Scan for the cell matching the given text and deliver its [x, y] coordinate at center. 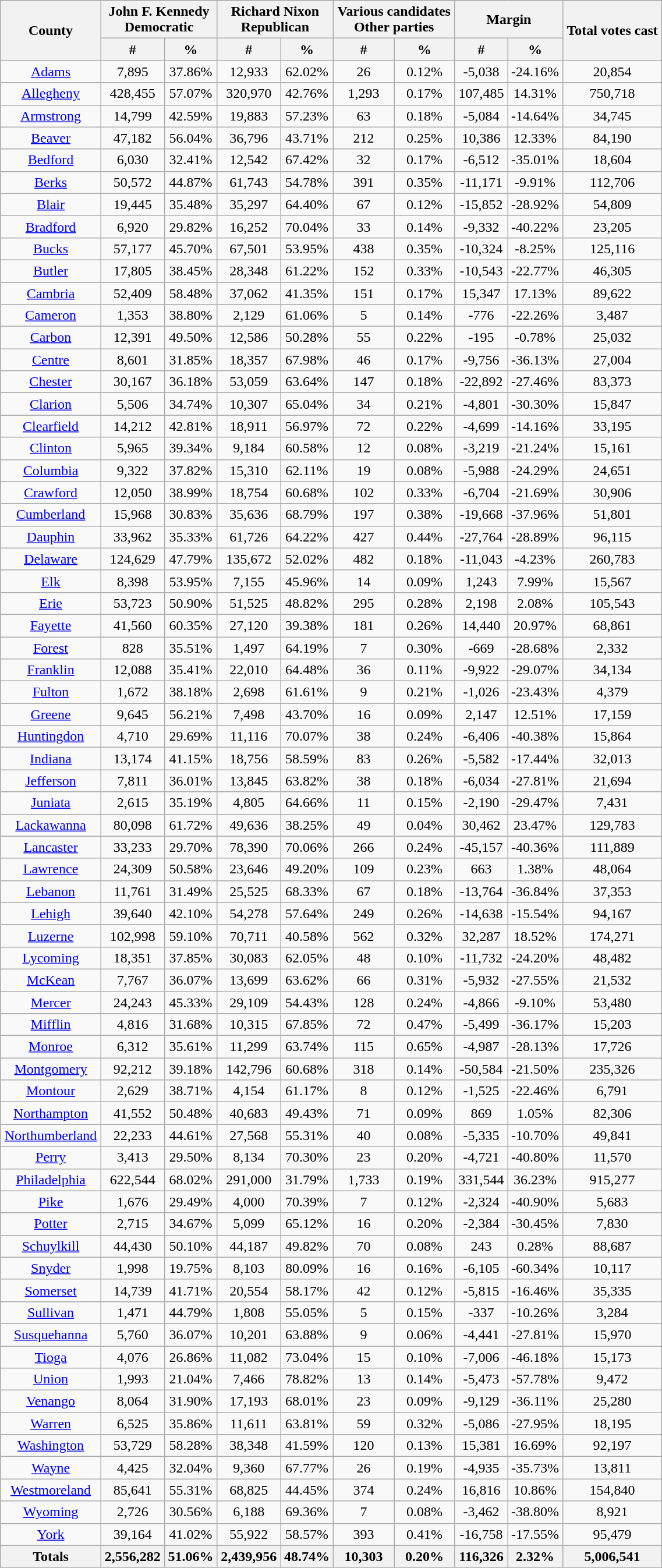
19,445 [133, 204]
2,198 [481, 603]
11,611 [249, 1424]
154,840 [612, 1490]
39.18% [191, 1069]
3,413 [133, 1158]
-5,335 [481, 1135]
Crawford [51, 493]
41.15% [191, 759]
67.42% [307, 160]
92,212 [133, 1069]
26.86% [191, 1357]
9,645 [133, 714]
62.02% [307, 72]
0.47% [425, 1025]
95,479 [612, 1534]
31.85% [191, 360]
55 [363, 338]
2.08% [536, 603]
46,305 [612, 271]
2,715 [133, 1224]
Totals [51, 1556]
67,501 [249, 249]
-669 [481, 648]
11 [363, 803]
-46.18% [536, 1357]
12,542 [249, 160]
18,351 [133, 958]
12,933 [249, 72]
Elk [51, 581]
58.17% [307, 1290]
15 [363, 1357]
295 [363, 603]
Chester [51, 382]
38.45% [191, 271]
71 [363, 1113]
21,694 [612, 781]
1,808 [249, 1312]
-7,006 [481, 1357]
44.45% [307, 1490]
Blair [51, 204]
102,998 [133, 936]
49 [363, 825]
48.74% [307, 1556]
11,299 [249, 1047]
12,586 [249, 338]
29.49% [191, 1202]
70,711 [249, 936]
49.82% [307, 1246]
67.85% [307, 1025]
Mifflin [51, 1025]
235,326 [612, 1069]
20,554 [249, 1290]
-5,499 [481, 1025]
29.69% [191, 737]
40.58% [307, 936]
112,706 [612, 182]
Erie [51, 603]
2,726 [133, 1512]
64.19% [307, 648]
68,861 [612, 625]
0.23% [425, 869]
15,203 [612, 1025]
291,000 [249, 1180]
61.61% [307, 692]
Jefferson [51, 781]
915,277 [612, 1180]
151 [363, 293]
4,710 [133, 737]
-35.01% [536, 160]
44.87% [191, 182]
3,284 [612, 1312]
-10,543 [481, 271]
35,297 [249, 204]
320,970 [249, 94]
Potter [51, 1224]
374 [363, 1490]
-11,171 [481, 182]
Snyder [51, 1268]
15,310 [249, 470]
Luzerne [51, 936]
29,109 [249, 1002]
Centre [51, 360]
13,699 [249, 980]
7,155 [249, 581]
-9.91% [536, 182]
14 [363, 581]
-8.25% [536, 249]
318 [363, 1069]
York [51, 1534]
2,332 [612, 648]
-10.26% [536, 1312]
30,906 [612, 493]
0.30% [425, 648]
15,173 [612, 1357]
6,525 [133, 1424]
29.50% [191, 1158]
69.36% [307, 1512]
-29.47% [536, 803]
-21.24% [536, 448]
78,390 [249, 847]
10,315 [249, 1025]
-40.36% [536, 847]
2,439,956 [249, 1556]
1,672 [133, 692]
-27.46% [536, 382]
29.70% [191, 847]
45.96% [307, 581]
125,116 [612, 249]
11,116 [249, 737]
36.01% [191, 781]
4,379 [612, 692]
15,864 [612, 737]
68.33% [307, 891]
37,353 [612, 891]
50.10% [191, 1246]
17.13% [536, 293]
19 [363, 470]
8,398 [133, 581]
61,726 [249, 537]
0.41% [425, 1534]
Fulton [51, 692]
13,174 [133, 759]
129,783 [612, 825]
4,154 [249, 1091]
45.33% [191, 1002]
Butler [51, 271]
12,391 [133, 338]
0.04% [425, 825]
0.31% [425, 980]
-16,758 [481, 1534]
8,103 [249, 1268]
43.70% [307, 714]
18.52% [536, 936]
20.97% [536, 625]
1,243 [481, 581]
35.41% [191, 670]
-36.11% [536, 1401]
7,498 [249, 714]
40,683 [249, 1113]
16.69% [536, 1446]
152 [363, 271]
7,431 [612, 803]
-21.69% [536, 493]
Somerset [51, 1290]
-5,988 [481, 470]
22,010 [249, 670]
63.62% [307, 980]
50.48% [191, 1113]
36 [363, 670]
Susquehanna [51, 1335]
54,278 [249, 914]
78.82% [307, 1379]
15,968 [133, 515]
18,911 [249, 426]
32 [363, 160]
-4.23% [536, 559]
16,252 [249, 226]
4,805 [249, 803]
10,386 [481, 138]
57.23% [307, 116]
25,525 [249, 891]
-9,332 [481, 226]
13 [363, 1379]
32,013 [612, 759]
Pike [51, 1202]
-6,406 [481, 737]
5,965 [133, 448]
9,472 [612, 1379]
-21.50% [536, 1069]
37.86% [191, 72]
-14.64% [536, 116]
38.80% [191, 316]
-22.77% [536, 271]
Venango [51, 1401]
2,698 [249, 692]
70.39% [307, 1202]
53,723 [133, 603]
-9,129 [481, 1401]
Montgomery [51, 1069]
38.25% [307, 825]
55,922 [249, 1534]
7,811 [133, 781]
52.02% [307, 559]
5,099 [249, 1224]
15,847 [612, 404]
428,455 [133, 94]
Wayne [51, 1468]
35,636 [249, 515]
30.56% [191, 1512]
4,816 [133, 1025]
Adams [51, 72]
7,830 [612, 1224]
Beaver [51, 138]
27,568 [249, 1135]
-5,084 [481, 116]
-9.10% [536, 1002]
-28.13% [536, 1047]
10,303 [363, 1556]
Fayette [51, 625]
Forest [51, 648]
Union [51, 1379]
4,425 [133, 1468]
Mercer [51, 1002]
31.49% [191, 891]
Franklin [51, 670]
53,480 [612, 1002]
-38.80% [536, 1512]
120 [363, 1446]
14,440 [481, 625]
36.18% [191, 382]
15,567 [612, 581]
115 [363, 1047]
31.79% [307, 1180]
63.82% [307, 781]
18,357 [249, 360]
14,799 [133, 116]
59 [363, 1424]
-57.78% [536, 1379]
38.71% [191, 1091]
54.43% [307, 1002]
-11,043 [481, 559]
197 [363, 515]
48,064 [612, 869]
-36.84% [536, 891]
Columbia [51, 470]
-17.44% [536, 759]
32.41% [191, 160]
Wyoming [51, 1512]
-4,801 [481, 404]
37.82% [191, 470]
869 [481, 1113]
94,167 [612, 914]
22,233 [133, 1135]
4,000 [249, 1202]
6,312 [133, 1047]
23,646 [249, 869]
Greene [51, 714]
Huntingdon [51, 737]
-2,324 [481, 1202]
27,004 [612, 360]
41,560 [133, 625]
Monroe [51, 1047]
Philadelphia [51, 1180]
249 [363, 914]
-6,704 [481, 493]
Clarion [51, 404]
50.28% [307, 338]
19,883 [249, 116]
-4,441 [481, 1335]
Clearfield [51, 426]
17,159 [612, 714]
89,622 [612, 293]
Cambria [51, 293]
Warren [51, 1424]
-6,512 [481, 160]
83,373 [612, 382]
64.48% [307, 670]
14,212 [133, 426]
-6,034 [481, 781]
44,187 [249, 1246]
35.51% [191, 648]
105,543 [612, 603]
-17.55% [536, 1534]
67.77% [307, 1468]
63.74% [307, 1047]
11,761 [133, 891]
10,117 [612, 1268]
24,243 [133, 1002]
-1,525 [481, 1091]
37.85% [191, 958]
82,306 [612, 1113]
48 [363, 958]
41,552 [133, 1113]
391 [363, 182]
40 [363, 1135]
1,733 [363, 1180]
6,920 [133, 226]
Washington [51, 1446]
109 [363, 869]
42.59% [191, 116]
48.82% [307, 603]
Northampton [51, 1113]
0.16% [425, 1268]
-27,764 [481, 537]
62.05% [307, 958]
1,998 [133, 1268]
50,572 [133, 182]
-5,038 [481, 72]
393 [363, 1534]
13,845 [249, 781]
142,796 [249, 1069]
34.74% [191, 404]
64.66% [307, 803]
Lebanon [51, 891]
135,672 [249, 559]
39.34% [191, 448]
17,193 [249, 1401]
260,783 [612, 559]
10,201 [249, 1335]
-45,157 [481, 847]
6,791 [612, 1091]
44,430 [133, 1246]
61.22% [307, 271]
24,651 [612, 470]
128 [363, 1002]
-24.20% [536, 958]
-19,668 [481, 515]
-40.80% [536, 1158]
48,482 [612, 958]
49.50% [191, 338]
35.33% [191, 537]
58.48% [191, 293]
60.35% [191, 625]
39,640 [133, 914]
-23.43% [536, 692]
482 [363, 559]
63.64% [307, 382]
1.05% [536, 1113]
80,098 [133, 825]
Cumberland [51, 515]
0.11% [425, 670]
19.75% [191, 1268]
0.44% [425, 537]
83 [363, 759]
2,556,282 [133, 1556]
147 [363, 382]
-14,638 [481, 914]
42.81% [191, 426]
70.07% [307, 737]
Dauphin [51, 537]
42.76% [307, 94]
5,006,541 [612, 1556]
12.51% [536, 714]
2,147 [481, 714]
11,570 [612, 1158]
Armstrong [51, 116]
-35.73% [536, 1468]
-4,987 [481, 1047]
53,059 [249, 382]
Bucks [51, 249]
-50,584 [481, 1069]
-337 [481, 1312]
-22,892 [481, 382]
42.10% [191, 914]
34,134 [612, 670]
-13,764 [481, 891]
-4,935 [481, 1468]
-6,105 [481, 1268]
-28.92% [536, 204]
-60.34% [536, 1268]
30.83% [191, 515]
9,184 [249, 448]
8,064 [133, 1401]
Lawrence [51, 869]
5,683 [612, 1202]
32,287 [481, 936]
438 [363, 249]
64.40% [307, 204]
-5,815 [481, 1290]
107,485 [481, 94]
63 [363, 116]
7.99% [536, 581]
70 [363, 1246]
-40.38% [536, 737]
84,190 [612, 138]
10.86% [536, 1490]
45.70% [191, 249]
16,816 [481, 1490]
25,280 [612, 1401]
57,177 [133, 249]
2,129 [249, 316]
-30.30% [536, 404]
-10,324 [481, 249]
5,506 [133, 404]
33 [363, 226]
Tioga [51, 1357]
7,466 [249, 1379]
-36.17% [536, 1025]
23.47% [536, 825]
49,841 [612, 1135]
30,462 [481, 825]
39,164 [133, 1534]
-24.29% [536, 470]
-195 [481, 338]
John F. KennedyDemocratic [158, 20]
41.02% [191, 1534]
5,760 [133, 1335]
66 [363, 980]
25,032 [612, 338]
43.71% [307, 138]
Delaware [51, 559]
56.04% [191, 138]
7,895 [133, 72]
35.86% [191, 1424]
116,326 [481, 1556]
64.22% [307, 537]
41.71% [191, 1290]
-28.89% [536, 537]
8 [363, 1091]
750,718 [612, 94]
-27.95% [536, 1424]
35.48% [191, 204]
-40.90% [536, 1202]
58.59% [307, 759]
Juniata [51, 803]
6,030 [133, 160]
-5,932 [481, 980]
0.38% [425, 515]
37,062 [249, 293]
-37.96% [536, 515]
-1,026 [481, 692]
124,629 [133, 559]
96,115 [612, 537]
Westmoreland [51, 1490]
663 [481, 869]
0.65% [425, 1047]
61,743 [249, 182]
1,993 [133, 1379]
12,088 [133, 670]
70.30% [307, 1158]
Carbon [51, 338]
181 [363, 625]
12.33% [536, 138]
46 [363, 360]
24,309 [133, 869]
68.01% [307, 1401]
60.58% [307, 448]
39.38% [307, 625]
Cameron [51, 316]
1,293 [363, 94]
80.09% [307, 1268]
Various candidatesOther parties [394, 20]
35.19% [191, 803]
33,233 [133, 847]
62.11% [307, 470]
7,767 [133, 980]
Total votes cast [612, 30]
2.32% [536, 1556]
-22.46% [536, 1091]
174,271 [612, 936]
-10.70% [536, 1135]
Richard NixonRepublican [275, 20]
36.23% [536, 1180]
85,641 [133, 1490]
68.79% [307, 515]
0.06% [425, 1335]
41.35% [307, 293]
2,629 [133, 1091]
51,801 [612, 515]
38.99% [191, 493]
18,754 [249, 493]
Lackawanna [51, 825]
-24.16% [536, 72]
35.61% [191, 1047]
14.31% [536, 94]
12,050 [133, 493]
49,636 [249, 825]
1,497 [249, 648]
-4,866 [481, 1002]
88,687 [612, 1246]
21.04% [191, 1379]
Sullivan [51, 1312]
57.07% [191, 94]
44.79% [191, 1312]
-5,473 [481, 1379]
61.72% [191, 825]
92,197 [612, 1446]
56.97% [307, 426]
38,348 [249, 1446]
Bedford [51, 160]
28,348 [249, 271]
31.68% [191, 1025]
562 [363, 936]
-3,219 [481, 448]
23,205 [612, 226]
70.04% [307, 226]
13,811 [612, 1468]
61.06% [307, 316]
Northumberland [51, 1135]
21,532 [612, 980]
-9,922 [481, 670]
50.90% [191, 603]
-5,086 [481, 1424]
35,335 [612, 1290]
Montour [51, 1091]
Lehigh [51, 914]
56.21% [191, 714]
-11,732 [481, 958]
243 [481, 1246]
0.25% [425, 138]
32.04% [191, 1468]
Allegheny [51, 94]
-776 [481, 316]
34 [363, 404]
-2,384 [481, 1224]
4,076 [133, 1357]
17,726 [612, 1047]
63.88% [307, 1335]
-36.13% [536, 360]
3,487 [612, 316]
49.43% [307, 1113]
33,195 [612, 426]
8,601 [133, 360]
-30.45% [536, 1224]
65.04% [307, 404]
-9,756 [481, 360]
Bradford [51, 226]
Margin [509, 20]
36,796 [249, 138]
331,544 [481, 1180]
47.79% [191, 559]
44.61% [191, 1135]
63.81% [307, 1424]
47,182 [133, 138]
53,729 [133, 1446]
Schuylkill [51, 1246]
10,307 [249, 404]
33,962 [133, 537]
51.06% [191, 1556]
9,322 [133, 470]
14,739 [133, 1290]
54,809 [612, 204]
9,360 [249, 1468]
12 [363, 448]
-29.07% [536, 670]
427 [363, 537]
55.05% [307, 1312]
-4,721 [481, 1158]
-27.55% [536, 980]
-5,582 [481, 759]
68.02% [191, 1180]
1,471 [133, 1312]
70.06% [307, 847]
1,676 [133, 1202]
34.67% [191, 1224]
49.20% [307, 869]
15,347 [481, 293]
52,409 [133, 293]
67.98% [307, 360]
Perry [51, 1158]
-0.78% [536, 338]
111,889 [612, 847]
42 [363, 1290]
Clinton [51, 448]
-4,699 [481, 426]
6,188 [249, 1512]
-14.16% [536, 426]
18,604 [612, 160]
57.64% [307, 914]
50.58% [191, 869]
15,381 [481, 1446]
Berks [51, 182]
-2,190 [481, 803]
Lycoming [51, 958]
-15.54% [536, 914]
11,082 [249, 1357]
1,353 [133, 316]
27,120 [249, 625]
17,805 [133, 271]
18,756 [249, 759]
68,825 [249, 1490]
15,161 [612, 448]
15,970 [612, 1335]
30,083 [249, 958]
-28.68% [536, 648]
73.04% [307, 1357]
2,615 [133, 803]
31.90% [191, 1401]
8,921 [612, 1512]
102 [363, 493]
18,195 [612, 1424]
-40.22% [536, 226]
29.82% [191, 226]
54.78% [307, 182]
59.10% [191, 936]
828 [133, 648]
212 [363, 138]
34,745 [612, 116]
County [51, 30]
61.17% [307, 1091]
-16.46% [536, 1290]
622,544 [133, 1180]
58.28% [191, 1446]
-3,462 [481, 1512]
30,167 [133, 382]
51,525 [249, 603]
0.13% [425, 1446]
266 [363, 847]
-15,852 [481, 204]
20,854 [612, 72]
41.59% [307, 1446]
Indiana [51, 759]
Lancaster [51, 847]
65.12% [307, 1224]
8,134 [249, 1158]
1.38% [536, 869]
58.57% [307, 1534]
38.18% [191, 692]
-22.26% [536, 316]
McKean [51, 980]
